Output the [X, Y] coordinate of the center of the cell containing the given text.  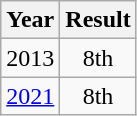
Result [98, 20]
2013 [30, 58]
Year [30, 20]
2021 [30, 96]
